Return (x, y) of the center of cell containing provided text 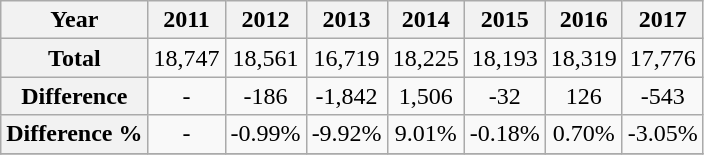
Total (74, 58)
1,506 (426, 96)
Difference % (74, 134)
17,776 (662, 58)
Difference (74, 96)
18,319 (584, 58)
2014 (426, 20)
-543 (662, 96)
-1,842 (346, 96)
9.01% (426, 134)
18,193 (504, 58)
2016 (584, 20)
2012 (266, 20)
-0.18% (504, 134)
-32 (504, 96)
-9.92% (346, 134)
Year (74, 20)
18,225 (426, 58)
126 (584, 96)
18,747 (186, 58)
-0.99% (266, 134)
-3.05% (662, 134)
2011 (186, 20)
2013 (346, 20)
-186 (266, 96)
18,561 (266, 58)
2015 (504, 20)
16,719 (346, 58)
0.70% (584, 134)
2017 (662, 20)
